Detect which cell encompasses the target text, then output its (x, y) center coordinate. 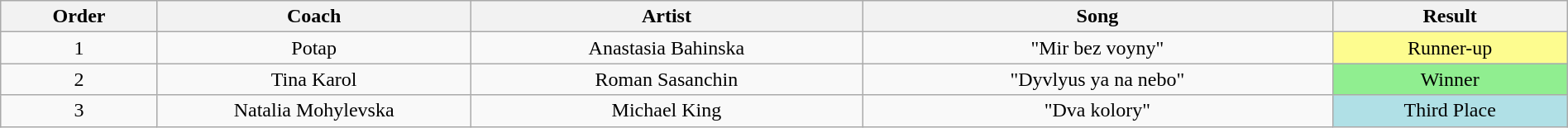
Runner-up (1450, 48)
Result (1450, 17)
Natalia Mohylevska (314, 111)
"Dyvlyus ya na nebo" (1097, 79)
Artist (667, 17)
3 (79, 111)
2 (79, 79)
Winner (1450, 79)
Third Place (1450, 111)
Potap (314, 48)
Anastasia Bahinska (667, 48)
Song (1097, 17)
"Dva kolory" (1097, 111)
Tina Karol (314, 79)
1 (79, 48)
Roman Sasanchin (667, 79)
Coach (314, 17)
Michael King (667, 111)
Order (79, 17)
"Mir bez voyny" (1097, 48)
